For the text-containing cell, return its midpoint in (X, Y) coordinate format. 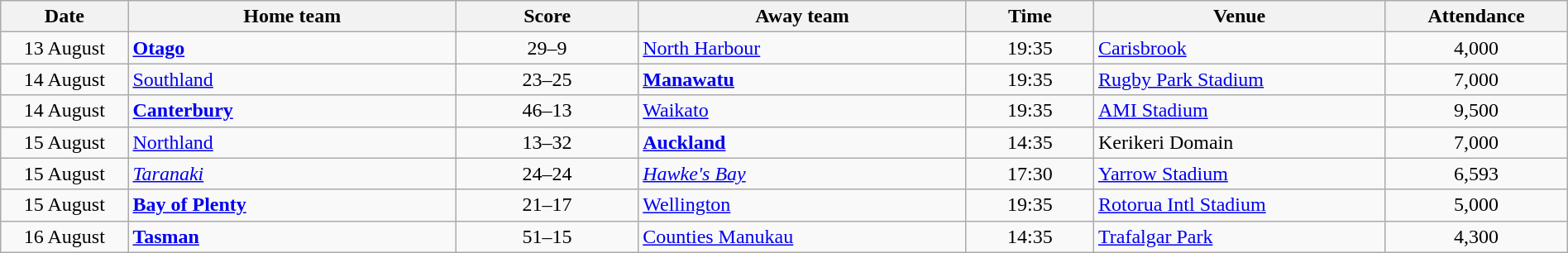
Southland (293, 79)
Date (65, 17)
Canterbury (293, 111)
Taranaki (293, 174)
Counties Manukau (802, 236)
Tasman (293, 236)
9,500 (1476, 111)
21–17 (547, 205)
Carisbrook (1239, 48)
Away team (802, 17)
Hawke's Bay (802, 174)
Auckland (802, 142)
Yarrow Stadium (1239, 174)
Manawatu (802, 79)
Rotorua Intl Stadium (1239, 205)
4,000 (1476, 48)
16 August (65, 236)
5,000 (1476, 205)
6,593 (1476, 174)
North Harbour (802, 48)
Venue (1239, 17)
Trafalgar Park (1239, 236)
AMI Stadium (1239, 111)
13–32 (547, 142)
Score (547, 17)
Wellington (802, 205)
23–25 (547, 79)
Home team (293, 17)
13 August (65, 48)
Rugby Park Stadium (1239, 79)
Otago (293, 48)
46–13 (547, 111)
Kerikeri Domain (1239, 142)
Waikato (802, 111)
Northland (293, 142)
4,300 (1476, 236)
Bay of Plenty (293, 205)
51–15 (547, 236)
Time (1030, 17)
29–9 (547, 48)
17:30 (1030, 174)
Attendance (1476, 17)
24–24 (547, 174)
